For the text-containing cell, return its midpoint in (X, Y) coordinate format. 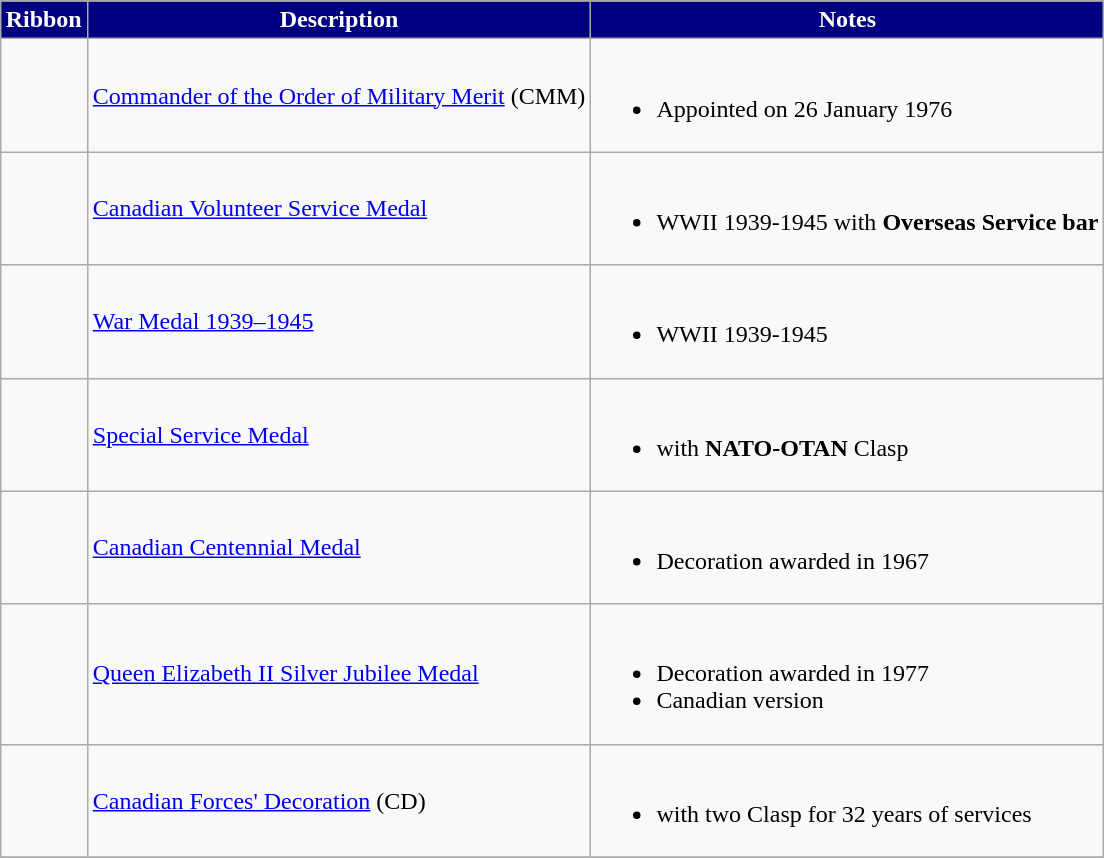
Canadian Volunteer Service Medal (339, 208)
War Medal 1939–1945 (339, 322)
Special Service Medal (339, 434)
Canadian Centennial Medal (339, 548)
Appointed on 26 January 1976 (848, 96)
WWII 1939-1945 with Overseas Service bar (848, 208)
Canadian Forces' Decoration (CD) (339, 800)
Decoration awarded in 1977Canadian version (848, 674)
Notes (848, 20)
Ribbon (44, 20)
Queen Elizabeth II Silver Jubilee Medal (339, 674)
Decoration awarded in 1967 (848, 548)
WWII 1939-1945 (848, 322)
Description (339, 20)
Commander of the Order of Military Merit (CMM) (339, 96)
with NATO-OTAN Clasp (848, 434)
with two Clasp for 32 years of services (848, 800)
